Output the (x, y) coordinate of the center of the cell containing the given text.  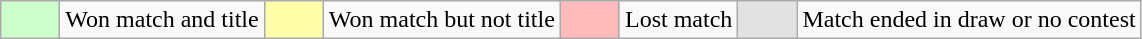
Lost match (678, 20)
Won match but not title (442, 20)
Match ended in draw or no contest (969, 20)
Won match and title (162, 20)
